Pinpoint the cell where the given text exists, returning its [X, Y] midpoint coordinate. 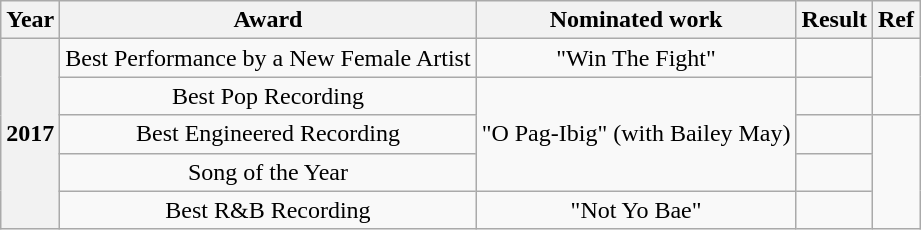
Best Pop Recording [268, 96]
Best Performance by a New Female Artist [268, 58]
Best R&B Recording [268, 210]
"Win The Fight" [636, 58]
Best Engineered Recording [268, 134]
Award [268, 20]
"Not Yo Bae" [636, 210]
Nominated work [636, 20]
Ref [896, 20]
Song of the Year [268, 172]
Year [30, 20]
"O Pag-Ibig" (with Bailey May) [636, 134]
2017 [30, 134]
Result [834, 20]
